Provide the (x, y) coordinate of the cell's center where the given text is located.  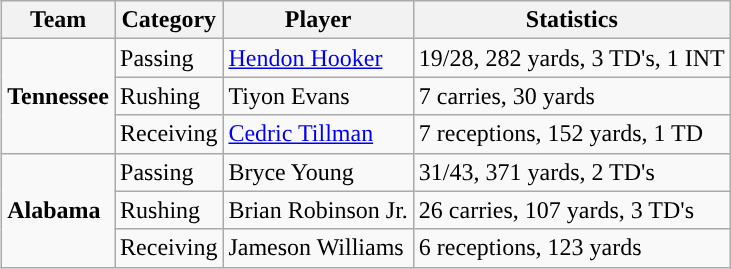
19/28, 282 yards, 3 TD's, 1 INT (572, 58)
Player (318, 20)
26 carries, 107 yards, 3 TD's (572, 210)
Category (169, 20)
Bryce Young (318, 172)
Team (58, 20)
31/43, 371 yards, 2 TD's (572, 172)
Brian Robinson Jr. (318, 210)
7 carries, 30 yards (572, 96)
Hendon Hooker (318, 58)
Tennessee (58, 96)
Jameson Williams (318, 248)
6 receptions, 123 yards (572, 248)
Cedric Tillman (318, 134)
Tiyon Evans (318, 96)
Statistics (572, 20)
Alabama (58, 210)
7 receptions, 152 yards, 1 TD (572, 134)
